Locate the cell with the specified text and output its (X, Y) center coordinate. 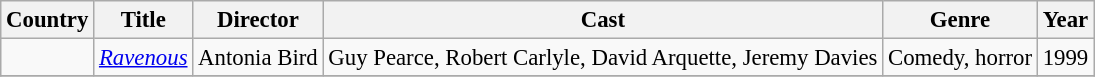
Comedy, horror (960, 58)
Cast (603, 20)
Genre (960, 20)
Year (1065, 20)
1999 (1065, 58)
Director (258, 20)
Guy Pearce, Robert Carlyle, David Arquette, Jeremy Davies (603, 58)
Title (144, 20)
Country (48, 20)
Antonia Bird (258, 58)
Ravenous (144, 58)
